Identify which cell holds the provided text, then report its [x, y] central coordinate. 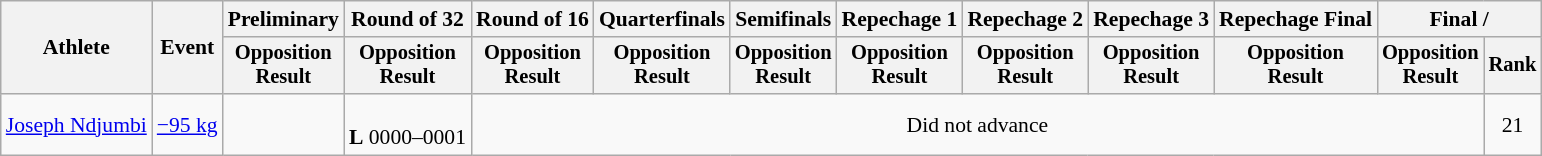
Rank [1513, 66]
Repechage 1 [900, 19]
Did not advance [978, 124]
Preliminary [284, 19]
Quarterfinals [662, 19]
Repechage 3 [1151, 19]
21 [1513, 124]
Repechage 2 [1025, 19]
Round of 32 [408, 19]
L 0000–0001 [408, 124]
Round of 16 [532, 19]
Semifinals [784, 19]
Final / [1459, 19]
Repechage Final [1296, 19]
Joseph Ndjumbi [76, 124]
−95 kg [188, 124]
Event [188, 48]
Athlete [76, 48]
